Pinpoint the cell where the given text exists, returning its (X, Y) midpoint coordinate. 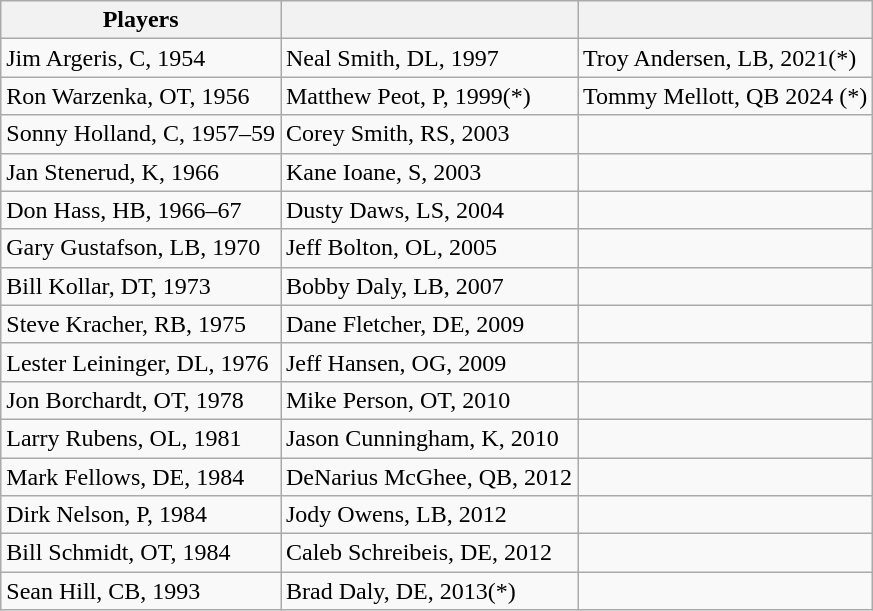
Jody Owens, LB, 2012 (428, 515)
Jason Cunningham, K, 2010 (428, 438)
Larry Rubens, OL, 1981 (141, 438)
Caleb Schreibeis, DE, 2012 (428, 553)
Jim Argeris, C, 1954 (141, 58)
Brad Daly, DE, 2013(*) (428, 591)
Mark Fellows, DE, 1984 (141, 477)
Bill Schmidt, OT, 1984 (141, 553)
Gary Gustafson, LB, 1970 (141, 248)
Jeff Hansen, OG, 2009 (428, 362)
Mike Person, OT, 2010 (428, 400)
Bobby Daly, LB, 2007 (428, 286)
Dane Fletcher, DE, 2009 (428, 324)
Steve Kracher, RB, 1975 (141, 324)
Players (141, 20)
Sean Hill, CB, 1993 (141, 591)
Corey Smith, RS, 2003 (428, 134)
Neal Smith, DL, 1997 (428, 58)
Matthew Peot, P, 1999(*) (428, 96)
Lester Leininger, DL, 1976 (141, 362)
Dusty Daws, LS, 2004 (428, 210)
Jeff Bolton, OL, 2005 (428, 248)
Sonny Holland, C, 1957–59 (141, 134)
Kane Ioane, S, 2003 (428, 172)
Ron Warzenka, OT, 1956 (141, 96)
Don Hass, HB, 1966–67 (141, 210)
Dirk Nelson, P, 1984 (141, 515)
Tommy Mellott, QB 2024 (*) (726, 96)
Jon Borchardt, OT, 1978 (141, 400)
DeNarius McGhee, QB, 2012 (428, 477)
Troy Andersen, LB, 2021(*) (726, 58)
Jan Stenerud, K, 1966 (141, 172)
Bill Kollar, DT, 1973 (141, 286)
